Provide the [x, y] coordinate of the cell's center where the given text is located.  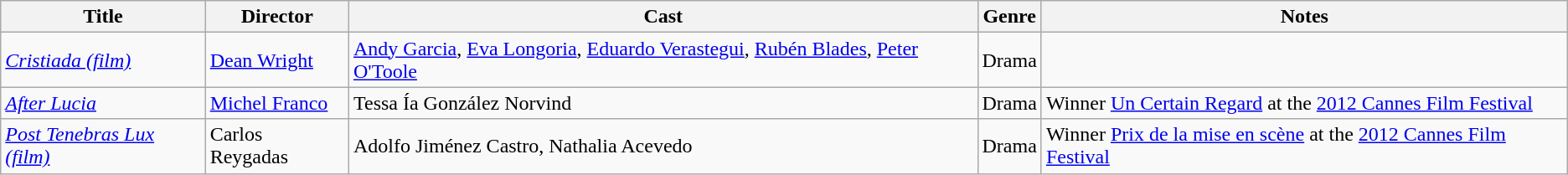
After Lucia [103, 103]
Cristiada (film) [103, 60]
Carlos Reygadas [276, 146]
Andy Garcia, Eva Longoria, Eduardo Verastegui, Rubén Blades, Peter O'Toole [663, 60]
Adolfo Jiménez Castro, Nathalia Acevedo [663, 146]
Director [276, 17]
Genre [1009, 17]
Post Tenebras Lux (film) [103, 146]
Notes [1304, 17]
Title [103, 17]
Winner Prix de la mise en scène at the 2012 Cannes Film Festival [1304, 146]
Tessa Ía González Norvind [663, 103]
Cast [663, 17]
Winner Un Certain Regard at the 2012 Cannes Film Festival [1304, 103]
Dean Wright [276, 60]
Michel Franco [276, 103]
